Provide the (x, y) coordinate of the cell's center where the given text is located.  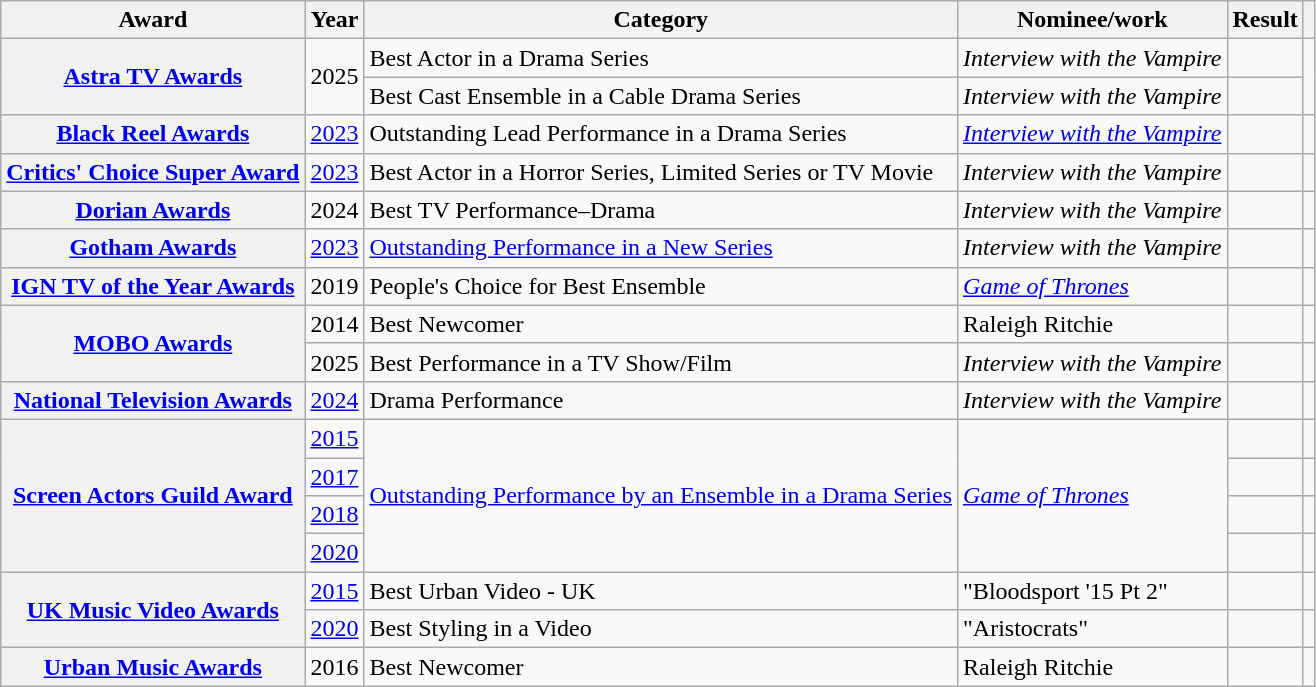
Award (153, 20)
Best Performance in a TV Show/Film (661, 362)
People's Choice for Best Ensemble (661, 286)
Outstanding Performance by an Ensemble in a Drama Series (661, 495)
Best Actor in a Drama Series (661, 58)
Year (334, 20)
"Aristocrats" (1092, 629)
Critics' Choice Super Award (153, 172)
Urban Music Awards (153, 667)
UK Music Video Awards (153, 610)
Drama Performance (661, 400)
Astra TV Awards (153, 77)
Black Reel Awards (153, 134)
2017 (334, 477)
2014 (334, 324)
2019 (334, 286)
Nominee/work (1092, 20)
Screen Actors Guild Award (153, 495)
MOBO Awards (153, 343)
Gotham Awards (153, 248)
2016 (334, 667)
Best Styling in a Video (661, 629)
Best Urban Video - UK (661, 591)
Result (1265, 20)
Dorian Awards (153, 210)
Best Actor in a Horror Series, Limited Series or TV Movie (661, 172)
Best Cast Ensemble in a Cable Drama Series (661, 96)
2018 (334, 515)
Category (661, 20)
Outstanding Performance in a New Series (661, 248)
National Television Awards (153, 400)
Outstanding Lead Performance in a Drama Series (661, 134)
IGN TV of the Year Awards (153, 286)
Best TV Performance–Drama (661, 210)
"Bloodsport '15 Pt 2" (1092, 591)
